Return the (x, y) coordinate for the center point of the cell that contains the specified text.  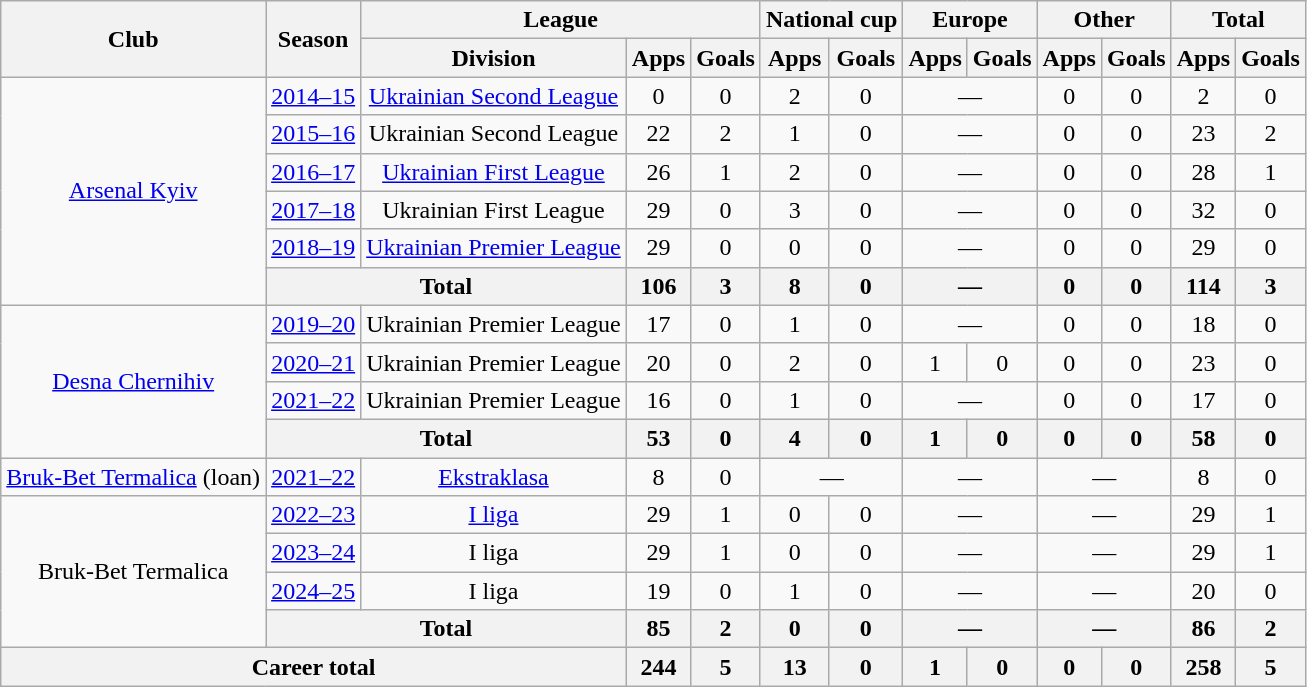
2017–18 (314, 210)
28 (1203, 172)
Other (1104, 20)
13 (794, 667)
85 (658, 629)
2023–24 (314, 553)
Season (314, 39)
16 (658, 400)
114 (1203, 286)
2016–17 (314, 172)
2020–21 (314, 362)
106 (658, 286)
244 (658, 667)
58 (1203, 438)
2015–16 (314, 134)
Ekstraklasa (494, 477)
Desna Chernihiv (134, 381)
2024–25 (314, 591)
Club (134, 39)
22 (658, 134)
19 (658, 591)
32 (1203, 210)
18 (1203, 324)
League (561, 20)
2019–20 (314, 324)
Bruk-Bet Termalica (134, 572)
258 (1203, 667)
Division (494, 58)
National cup (831, 20)
2018–19 (314, 248)
2022–23 (314, 515)
86 (1203, 629)
4 (794, 438)
Europe (970, 20)
53 (658, 438)
26 (658, 172)
Bruk-Bet Termalica (loan) (134, 477)
2014–15 (314, 96)
Arsenal Kyiv (134, 191)
Career total (314, 667)
